Scan for the cell matching the given text and deliver its [X, Y] coordinate at center. 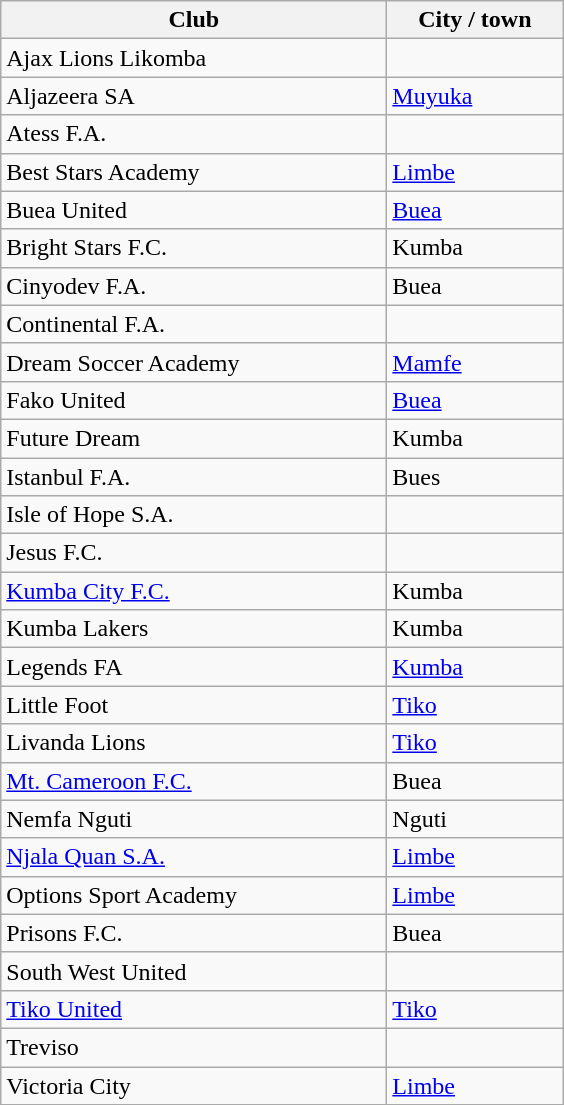
Ajax Lions Likomba [194, 58]
Little Foot [194, 705]
Nguti [475, 819]
Istanbul F.A. [194, 477]
Buea United [194, 210]
Tiko United [194, 1009]
Bues [475, 477]
Future Dream [194, 438]
Livanda Lions [194, 743]
Njala Quan S.A. [194, 857]
Atess F.A. [194, 134]
Kumba City F.C. [194, 591]
Prisons F.C. [194, 933]
Isle of Hope S.A. [194, 515]
Dream Soccer Academy [194, 362]
Legends FA [194, 667]
Muyuka [475, 96]
Best Stars Academy [194, 172]
City / town [475, 20]
Continental F.A. [194, 324]
Aljazeera SA [194, 96]
Mamfe [475, 362]
Club [194, 20]
Kumba Lakers [194, 629]
Mt. Cameroon F.C. [194, 781]
Jesus F.C. [194, 553]
Options Sport Academy [194, 895]
Bright Stars F.C. [194, 248]
Fako United [194, 400]
Treviso [194, 1047]
Nemfa Nguti [194, 819]
Cinyodev F.A. [194, 286]
Victoria City [194, 1085]
South West United [194, 971]
